Scan for the cell matching the given text and deliver its (x, y) coordinate at center. 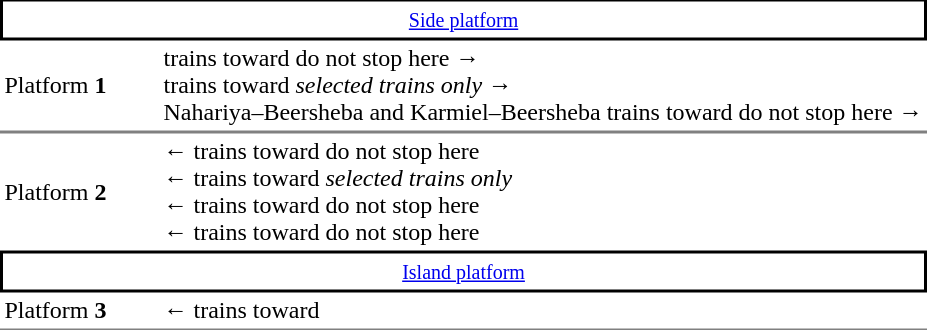
Island platform (464, 271)
trains toward do not stop here → trains toward selected trains only → Nahariya–Beersheba and Karmiel–Beersheba trains toward do not stop here → (543, 86)
Platform 1 (80, 86)
Platform 3 (80, 311)
← trains toward (543, 311)
Side platform (464, 20)
← trains toward do not stop here← trains toward selected trains only← trains toward do not stop here← trains toward do not stop here (543, 191)
Platform 2 (80, 191)
